Return [x, y] of the center of cell containing provided text 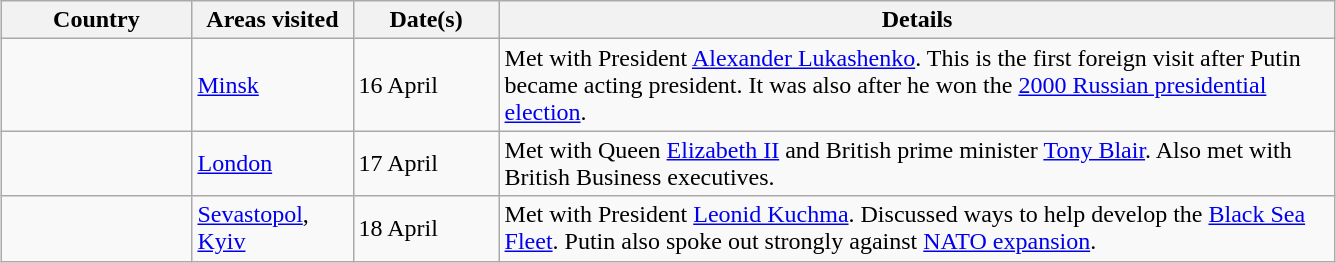
Details [917, 20]
Areas visited [272, 20]
17 April [426, 164]
Date(s) [426, 20]
Sevastopol, Kyiv [272, 228]
Met with Queen Elizabeth II and British prime minister Tony Blair. Also met with British Business executives. [917, 164]
Minsk [272, 85]
18 April [426, 228]
London [272, 164]
16 April [426, 85]
Country [96, 20]
Met with President Leonid Kuchma. Discussed ways to help develop the Black Sea Fleet. Putin also spoke out strongly against NATO expansion. [917, 228]
